Scan for the cell matching the given text and deliver its [X, Y] coordinate at center. 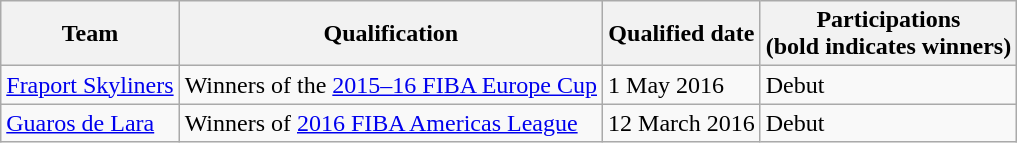
Participations (bold indicates winners) [888, 34]
Qualification [390, 34]
Winners of 2016 FIBA Americas League [390, 123]
Winners of the 2015–16 FIBA Europe Cup [390, 85]
12 March 2016 [682, 123]
1 May 2016 [682, 85]
Qualified date [682, 34]
Guaros de Lara [90, 123]
Team [90, 34]
Fraport Skyliners [90, 85]
